Output the [X, Y] coordinate of the center of the cell containing the given text.  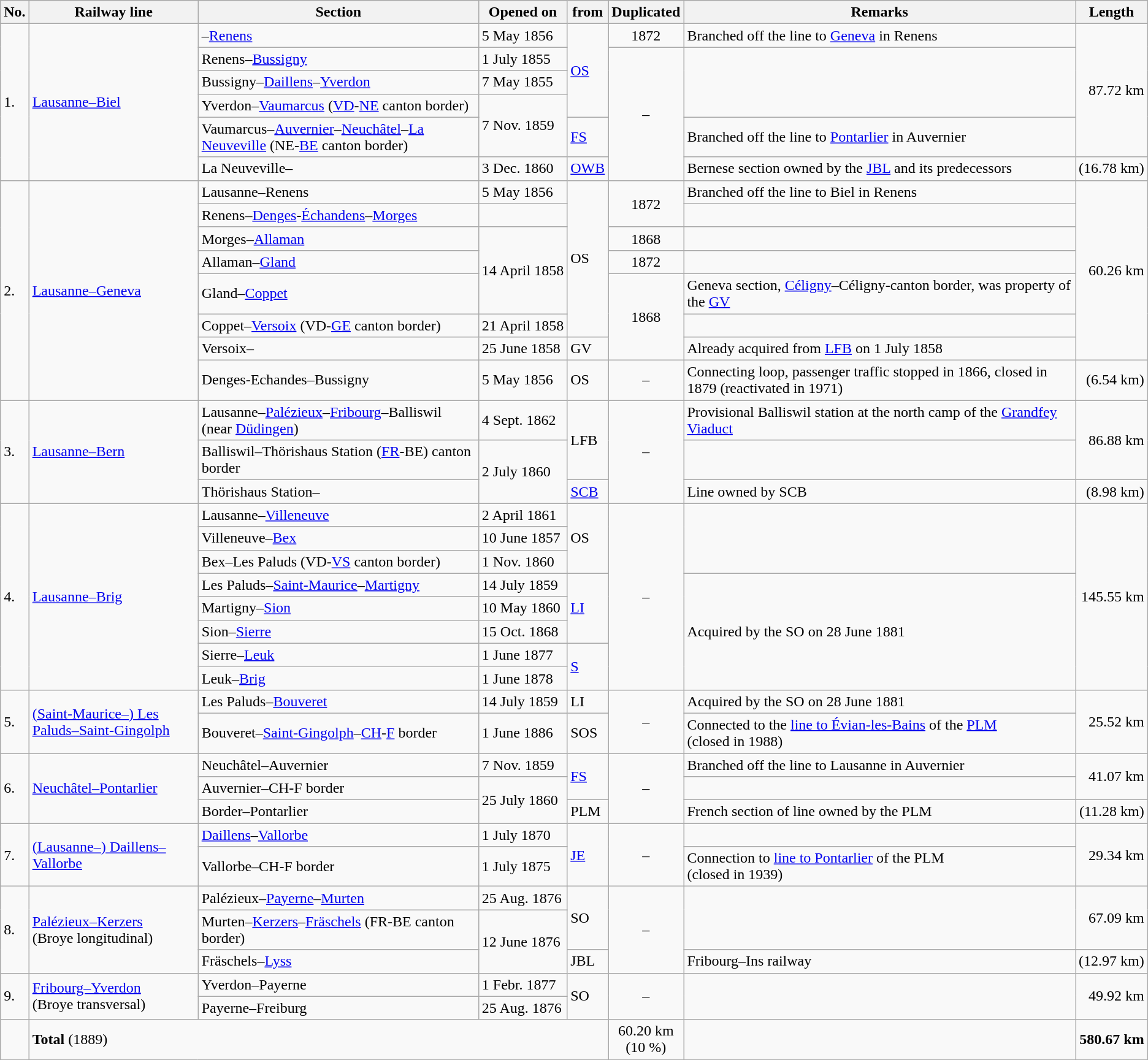
Connected to the line to Évian-les-Bains of the PLM(closed in 1988) [879, 733]
25.52 km [1112, 721]
15 Oct. 1868 [522, 631]
60.20 km(10 %) [646, 1040]
Yverdon–Vaumarcus (VD-NE canton border) [339, 105]
Line owned by SCB [879, 492]
2 July 1860 [522, 472]
8. [15, 929]
7. [15, 855]
Vallorbe–CH-F border [339, 867]
87.72 km [1112, 91]
Villeneuve–Bex [339, 538]
1 Febr. 1877 [522, 985]
(16.78 km) [1112, 169]
(Lausanne–) Daillens–Vallorbe [113, 855]
Duplicated [646, 12]
2. [15, 290]
Palézieux–Payerne–Murten [339, 898]
Railway line [113, 12]
1 June 1877 [522, 655]
Bussigny–Daillens–Yverdon [339, 82]
from [587, 12]
Vaumarcus–Auvernier–Neuchâtel–La Neuveville (NE-BE canton border) [339, 137]
Lausanne–Villeneuve [339, 515]
JBL [587, 961]
86.88 km [1112, 440]
2 April 1861 [522, 515]
Gland–Coppet [339, 293]
Daillens–Vallorbe [339, 835]
Connection to line to Pontarlier of the PLM(closed in 1939) [879, 867]
Renens–Bussigny [339, 59]
Renens–Denges-Échandens–Morges [339, 215]
6. [15, 788]
Lausanne–Geneva [113, 290]
Yverdon–Payerne [339, 985]
French section of line owned by the PLM [879, 812]
Auvernier–CH-F border [339, 788]
Border–Pontarlier [339, 812]
Geneva section, Céligny–Céligny-canton border, was property of the GV [879, 293]
Sierre–Leuk [339, 655]
–Renens [339, 36]
Length [1112, 12]
Lausanne–Bern [113, 452]
Connecting loop, passenger traffic stopped in 1866, closed in 1879 (reactivated in 1971) [879, 380]
Sion–Sierre [339, 631]
(11.28 km) [1112, 812]
Les Paluds–Saint-Maurice–Martigny [339, 585]
1 July 1875 [522, 867]
49.92 km [1112, 996]
25 July 1860 [522, 800]
7 May 1855 [522, 82]
580.67 km [1112, 1040]
Lausanne–Renens [339, 192]
Lausanne–Brig [113, 597]
(12.97 km) [1112, 961]
Branched off the line to Pontarlier in Auvernier [879, 137]
(6.54 km) [1112, 380]
SOS [587, 733]
Section [339, 12]
Thörishaus Station– [339, 492]
Total (1889) [319, 1040]
Leuk–Brig [339, 678]
Branched off the line to Lausanne in Auvernier [879, 764]
3. [15, 452]
60.26 km [1112, 270]
12 June 1876 [522, 942]
Payerne–Freiburg [339, 1008]
Balliswil–Thörishaus Station (FR-BE) canton border [339, 460]
Fräschels–Lyss [339, 961]
S [587, 666]
1 June 1886 [522, 733]
3 Dec. 1860 [522, 169]
67.09 km [1112, 918]
41.07 km [1112, 776]
5. [15, 721]
La Neuveville– [339, 169]
Neuchâtel–Auvernier [339, 764]
Murten–Kerzers–Fräschels (FR-BE canton border) [339, 929]
Denges-Echandes–Bussigny [339, 380]
10 June 1857 [522, 538]
Morges–Allaman [339, 238]
Opened on [522, 12]
Remarks [879, 12]
PLM [587, 812]
14 April 1858 [522, 270]
25 June 1858 [522, 349]
4 Sept. 1862 [522, 421]
Martigny–Sion [339, 608]
Bex–Les Paluds (VD-VS canton border) [339, 562]
Branched off the line to Biel in Renens [879, 192]
21 April 1858 [522, 326]
Lausanne–Biel [113, 102]
145.55 km [1112, 597]
Les Paluds–Bouveret [339, 701]
Fribourg–Ins railway [879, 961]
9. [15, 996]
Bernese section owned by the JBL and its predecessors [879, 169]
(8.98 km) [1112, 492]
Coppet–Versoix (VD-GE canton border) [339, 326]
Lausanne–Palézieux–Fribourg–Balliswil (near Düdingen) [339, 421]
No. [15, 12]
10 May 1860 [522, 608]
Bouveret–Saint-Gingolph–CH-F border [339, 733]
Versoix– [339, 349]
1 July 1855 [522, 59]
(Saint-Maurice–) Les Paluds–Saint-Gingolph [113, 721]
Neuchâtel–Pontarlier [113, 788]
1 June 1878 [522, 678]
Branched off the line to Geneva in Renens [879, 36]
1 Nov. 1860 [522, 562]
Provisional Balliswil station at the north camp of the Grandfey Viaduct [879, 421]
4. [15, 597]
GV [587, 349]
1 July 1870 [522, 835]
LFB [587, 440]
JE [587, 855]
OWB [587, 169]
1. [15, 102]
Fribourg–Yverdon(Broye transversal) [113, 996]
29.34 km [1112, 855]
Already acquired from LFB on 1 July 1858 [879, 349]
Palézieux–Kerzers(Broye longitudinal) [113, 929]
Allaman–Gland [339, 262]
SCB [587, 492]
